Return (X, Y) of the center of cell containing provided text 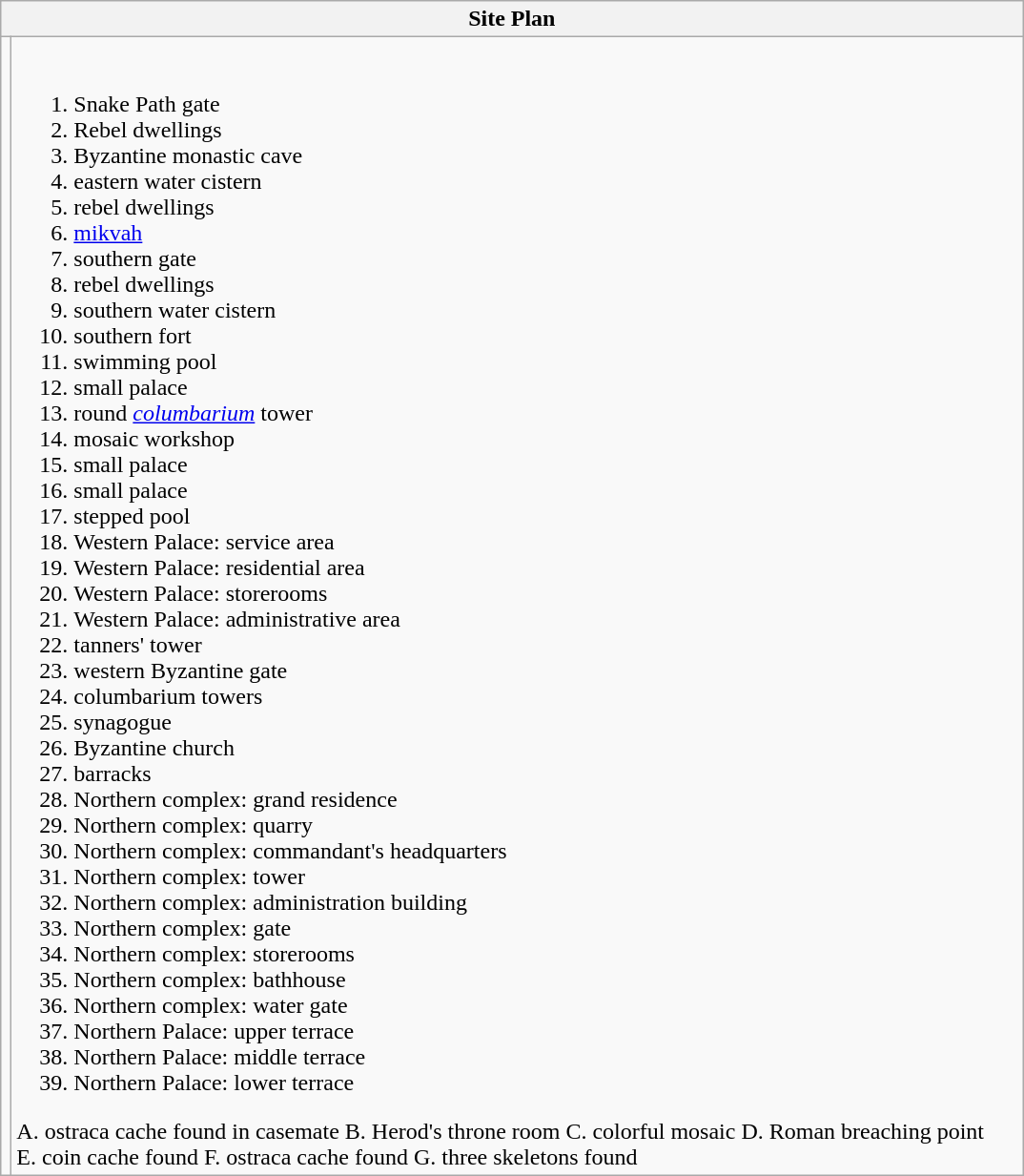
Site Plan (512, 19)
